For the text-containing cell, return its midpoint in [x, y] coordinate format. 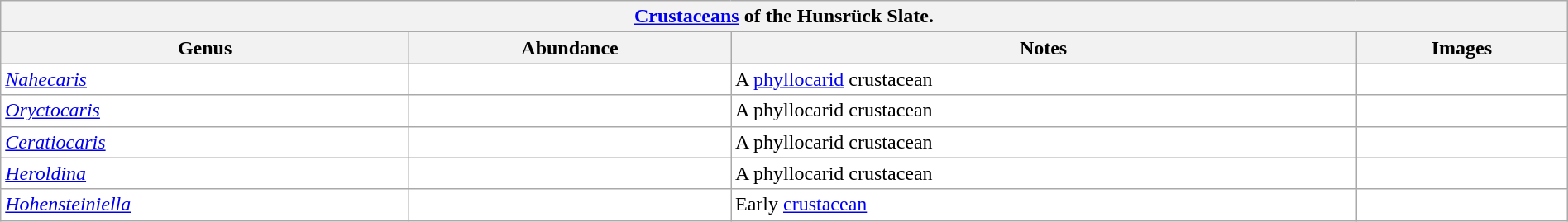
Crustaceans of the Hunsrück Slate. [784, 17]
Ceratiocaris [205, 142]
Heroldina [205, 173]
Nahecaris [205, 79]
Genus [205, 48]
Early crustacean [1044, 205]
Oryctocaris [205, 111]
Notes [1044, 48]
Images [1462, 48]
Hohensteiniella [205, 205]
Abundance [571, 48]
